Capture the cell that displays the provided text and extract its [X, Y] central coordinate. 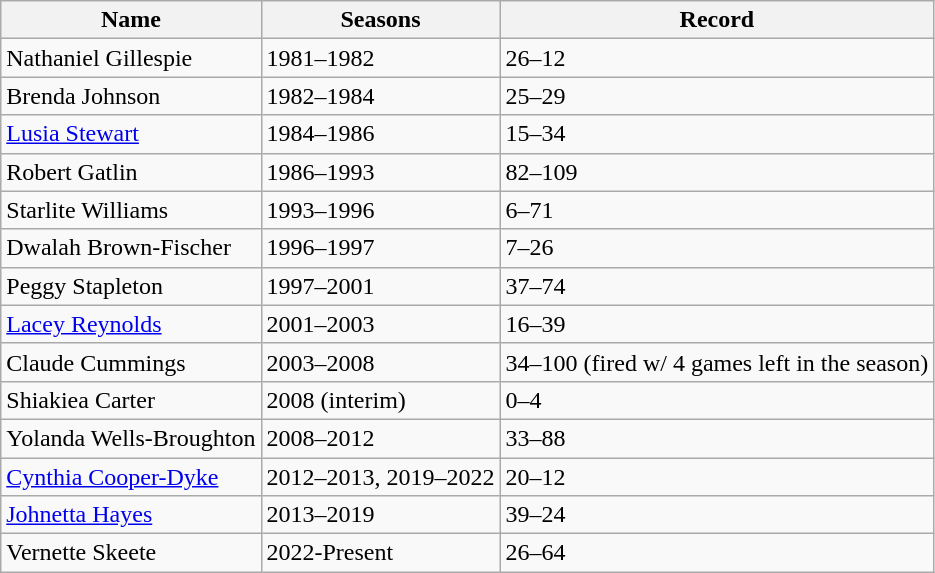
82–109 [717, 172]
Name [131, 20]
Seasons [380, 20]
26–12 [717, 58]
Johnetta Hayes [131, 515]
Cynthia Cooper-Dyke [131, 477]
15–34 [717, 134]
Yolanda Wells-Broughton [131, 438]
Claude Cummings [131, 362]
2012–2013, 2019–2022 [380, 477]
7–26 [717, 248]
0–4 [717, 400]
1986–1993 [380, 172]
1984–1986 [380, 134]
20–12 [717, 477]
Dwalah Brown-Fischer [131, 248]
1996–1997 [380, 248]
Record [717, 20]
26–64 [717, 553]
2001–2003 [380, 324]
6–71 [717, 210]
Brenda Johnson [131, 96]
1981–1982 [380, 58]
Robert Gatlin [131, 172]
2003–2008 [380, 362]
25–29 [717, 96]
1993–1996 [380, 210]
39–24 [717, 515]
1997–2001 [380, 286]
37–74 [717, 286]
Vernette Skeete [131, 553]
Peggy Stapleton [131, 286]
Lusia Stewart [131, 134]
Nathaniel Gillespie [131, 58]
Starlite Williams [131, 210]
33–88 [717, 438]
2008 (interim) [380, 400]
34–100 (fired w/ 4 games left in the season) [717, 362]
2022-Present [380, 553]
Lacey Reynolds [131, 324]
2008–2012 [380, 438]
2013–2019 [380, 515]
1982–1984 [380, 96]
16–39 [717, 324]
Shiakiea Carter [131, 400]
